Search for the cell housing the specified text and yield its (x, y) center coordinate. 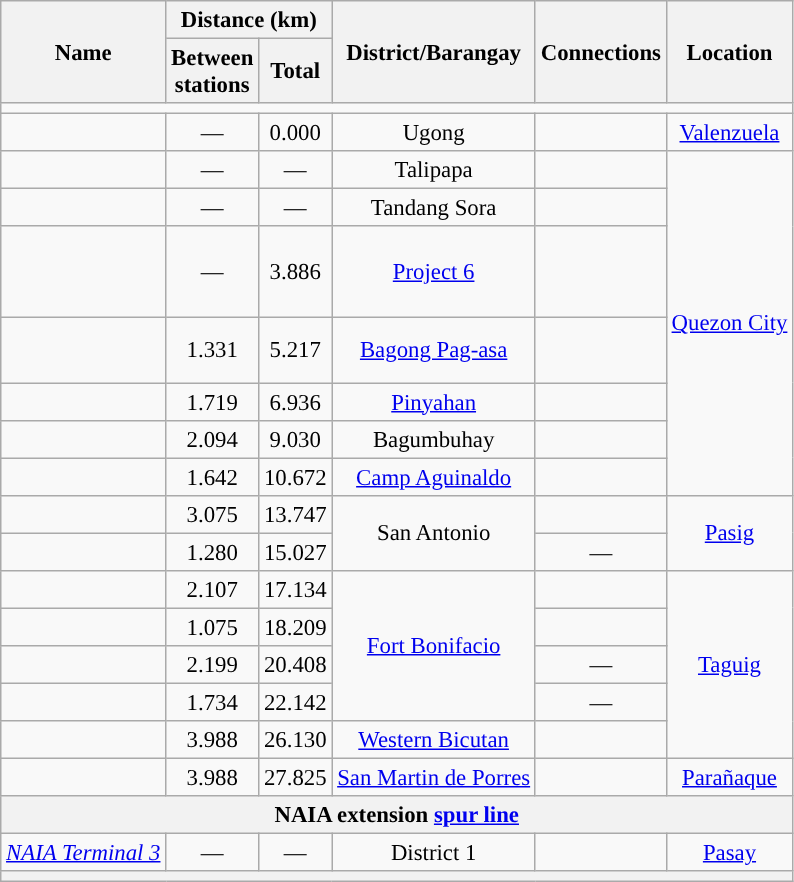
Taguig (729, 665)
Pasig (729, 532)
Project 6 (434, 272)
Bagong Pag-asa (434, 350)
10.672 (296, 477)
Parañaque (729, 778)
13.747 (296, 514)
Betweenstations (212, 72)
1.642 (212, 477)
Western Bicutan (434, 740)
27.825 (296, 778)
Fort Bonifacio (434, 646)
18.209 (296, 627)
Connections (600, 52)
6.936 (296, 402)
15.027 (296, 552)
5.217 (296, 350)
Name (84, 52)
Valenzuela (729, 133)
Bagumbuhay (434, 439)
Talipapa (434, 170)
San Antonio (434, 532)
Distance (km) (249, 20)
Quezon City (729, 323)
Total (296, 72)
3.886 (296, 272)
Pasay (729, 853)
NAIA Terminal 3 (84, 853)
1.280 (212, 552)
NAIA extension spur line (397, 815)
Pinyahan (434, 402)
1.075 (212, 627)
17.134 (296, 590)
3.075 (212, 514)
1.719 (212, 402)
2.094 (212, 439)
Camp Aguinaldo (434, 477)
District/Barangay (434, 52)
1.331 (212, 350)
2.107 (212, 590)
1.734 (212, 702)
2.199 (212, 665)
San Martin de Porres (434, 778)
Ugong (434, 133)
Tandang Sora (434, 208)
26.130 (296, 740)
Location (729, 52)
9.030 (296, 439)
District 1 (434, 853)
0.000 (296, 133)
22.142 (296, 702)
20.408 (296, 665)
